Return (x, y) of the center of cell containing provided text 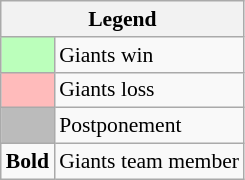
Giants loss (149, 90)
Bold (28, 162)
Giants win (149, 55)
Giants team member (149, 162)
Postponement (149, 126)
Legend (122, 19)
